Provide the [x, y] coordinate of the cell's center where the given text is located.  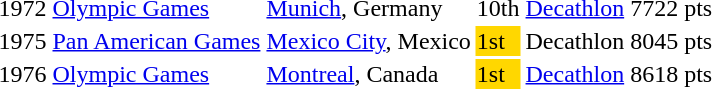
Pan American Games [156, 41]
Olympic Games [156, 74]
Montreal, Canada [368, 74]
Mexico City, Mexico [368, 41]
